Detect which cell encompasses the target text, then output its (x, y) center coordinate. 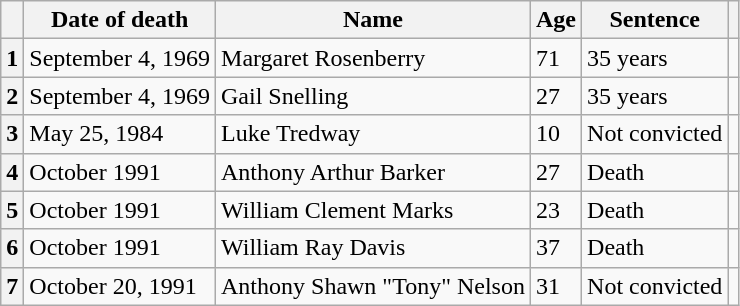
Luke Tredway (374, 134)
Date of death (120, 20)
Gail Snelling (374, 96)
7 (12, 286)
Age (556, 20)
Margaret Rosenberry (374, 58)
Anthony Arthur Barker (374, 172)
1 (12, 58)
2 (12, 96)
William Ray Davis (374, 248)
5 (12, 210)
10 (556, 134)
37 (556, 248)
Anthony Shawn "Tony" Nelson (374, 286)
23 (556, 210)
31 (556, 286)
Name (374, 20)
Sentence (655, 20)
6 (12, 248)
October 20, 1991 (120, 286)
May 25, 1984 (120, 134)
4 (12, 172)
71 (556, 58)
3 (12, 134)
William Clement Marks (374, 210)
